Detect which cell encompasses the target text, then output its [x, y] center coordinate. 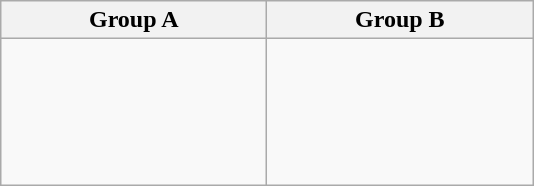
Group A [134, 20]
Group B [400, 20]
